Determine the [x, y] coordinate at the center of the cell enclosing the given text.  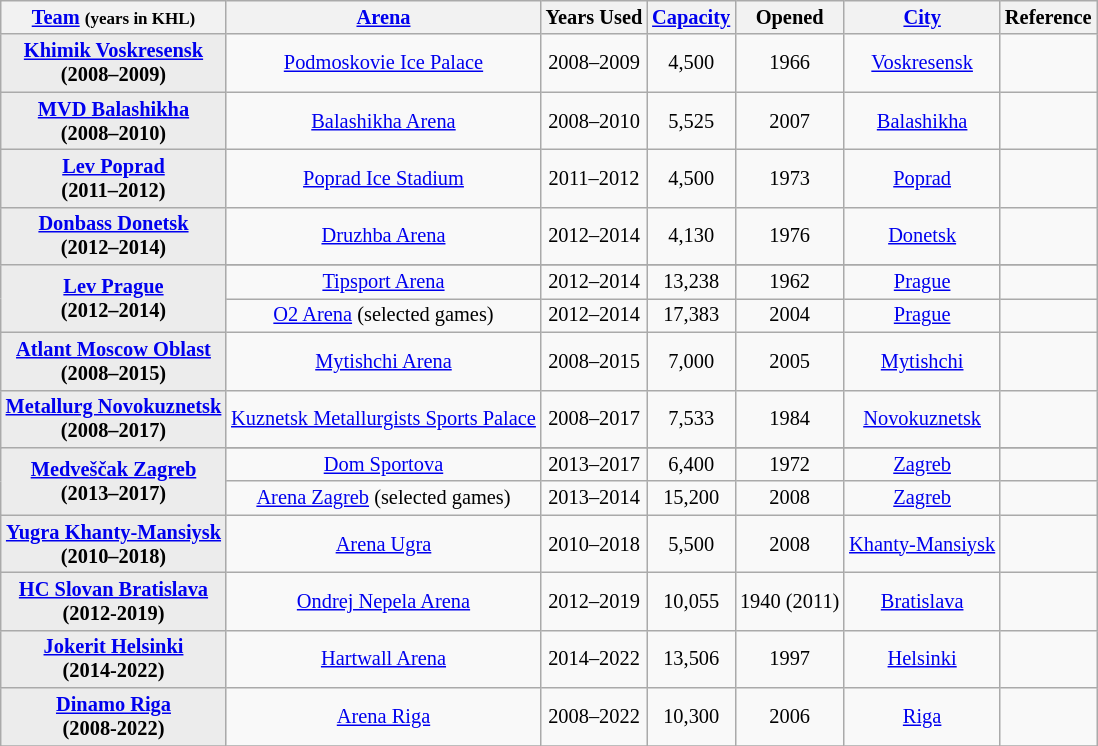
2014–2022 [594, 659]
2013–2014 [594, 498]
17,383 [691, 315]
Podmoskovie Ice Palace [384, 63]
2011–2012 [594, 178]
Lev Poprad(2011–2012) [114, 178]
Ondrej Nepela Arena [384, 601]
Metallurg Novokuznetsk(2008–2017) [114, 419]
1962 [790, 282]
Arena Ugra [384, 544]
Donetsk [922, 236]
2004 [790, 315]
Jokerit Helsinki(2014-2022) [114, 659]
1966 [790, 63]
1997 [790, 659]
15,200 [691, 498]
Yugra Khanty-Mansiysk(2010–2018) [114, 544]
Capacity [691, 17]
Arena [384, 17]
5,500 [691, 544]
1973 [790, 178]
2007 [790, 121]
Bratislava [922, 601]
13,506 [691, 659]
1976 [790, 236]
Team (years in KHL) [114, 17]
Hartwall Arena [384, 659]
2008–2022 [594, 717]
2008–2009 [594, 63]
Arena Riga [384, 717]
Mytishchi [922, 361]
Mytishchi Arena [384, 361]
Novokuznetsk [922, 419]
Dom Sportova [384, 464]
Riga [922, 717]
Khimik Voskresensk(2008–2009) [114, 63]
2008–2015 [594, 361]
Balashikha [922, 121]
1940 (2011) [790, 601]
Balashikha Arena [384, 121]
HC Slovan Bratislava(2012-2019) [114, 601]
Atlant Moscow Oblast(2008–2015) [114, 361]
2008–2010 [594, 121]
Kuznetsk Metallurgists Sports Palace [384, 419]
Opened [790, 17]
1984 [790, 419]
2010–2018 [594, 544]
Poprad [922, 178]
1972 [790, 464]
Lev Prague(2012–2014) [114, 298]
7,533 [691, 419]
Donbass Donetsk(2012–2014) [114, 236]
Reference [1048, 17]
10,300 [691, 717]
Druzhba Arena [384, 236]
Helsinki [922, 659]
7,000 [691, 361]
O2 Arena (selected games) [384, 315]
Medveščak Zagreb(2013–2017) [114, 480]
Arena Zagreb (selected games) [384, 498]
Tipsport Arena [384, 282]
2005 [790, 361]
2013–2017 [594, 464]
Dinamo Riga(2008-2022) [114, 717]
MVD Balashikha(2008–2010) [114, 121]
Poprad Ice Stadium [384, 178]
Khanty-Mansiysk [922, 544]
10,055 [691, 601]
Voskresensk [922, 63]
4,130 [691, 236]
Years Used [594, 17]
2006 [790, 717]
2008–2017 [594, 419]
City [922, 17]
13,238 [691, 282]
6,400 [691, 464]
5,525 [691, 121]
2012–2019 [594, 601]
